Extract the (X, Y) coordinate from the center of the cell holding the provided text.  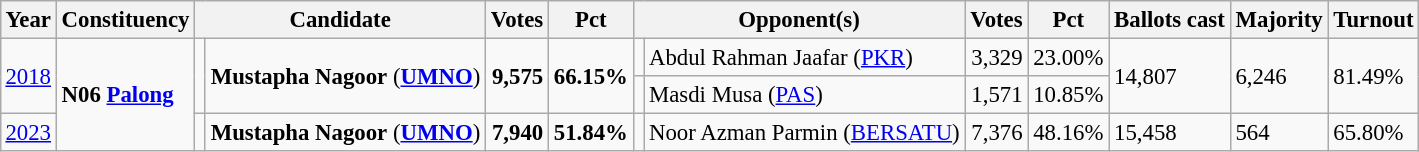
6,246 (1279, 76)
Turnout (1374, 20)
14,807 (1170, 76)
3,329 (996, 57)
10.85% (1068, 95)
48.16% (1068, 133)
564 (1279, 133)
Majority (1279, 20)
15,458 (1170, 133)
23.00% (1068, 57)
7,376 (996, 133)
65.80% (1374, 133)
Candidate (340, 20)
66.15% (590, 76)
Noor Azman Parmin (BERSATU) (804, 133)
9,575 (518, 76)
81.49% (1374, 76)
7,940 (518, 133)
2018 (28, 76)
Ballots cast (1170, 20)
Masdi Musa (PAS) (804, 95)
N06 Palong (125, 94)
Constituency (125, 20)
1,571 (996, 95)
2023 (28, 133)
51.84% (590, 133)
Abdul Rahman Jaafar (PKR) (804, 57)
Opponent(s) (799, 20)
Year (28, 20)
